For the text-containing cell, return its midpoint in [x, y] coordinate format. 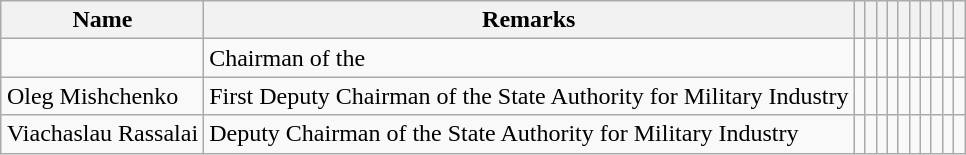
Chairman of the [529, 58]
Name [102, 20]
Deputy Chairman of the State Authority for Military Industry [529, 134]
Oleg Mishchenko [102, 96]
First Deputy Chairman of the State Authority for Military Industry [529, 96]
Viachaslau Rassalai [102, 134]
Remarks [529, 20]
